Search for the cell housing the specified text and yield its (x, y) center coordinate. 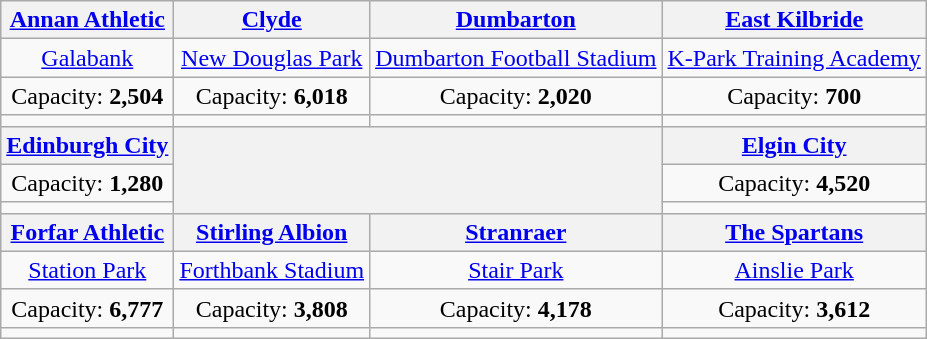
Capacity: 6,018 (272, 96)
Station Park (88, 270)
Dumbarton Football Stadium (516, 58)
Capacity: 4,520 (794, 183)
Clyde (272, 20)
Ainslie Park (794, 270)
Stirling Albion (272, 232)
Capacity: 6,777 (88, 308)
Elgin City (794, 145)
Forthbank Stadium (272, 270)
Capacity: 2,020 (516, 96)
Stair Park (516, 270)
K-Park Training Academy (794, 58)
Capacity: 4,178 (516, 308)
Stranraer (516, 232)
Capacity: 3,612 (794, 308)
Dumbarton (516, 20)
Edinburgh City (88, 145)
Annan Athletic (88, 20)
The Spartans (794, 232)
Capacity: 2,504 (88, 96)
Capacity: 3,808 (272, 308)
Galabank (88, 58)
East Kilbride (794, 20)
Forfar Athletic (88, 232)
New Douglas Park (272, 58)
Capacity: 1,280 (88, 183)
Capacity: 700 (794, 96)
